Pinpoint the cell where the given text exists, returning its (X, Y) midpoint coordinate. 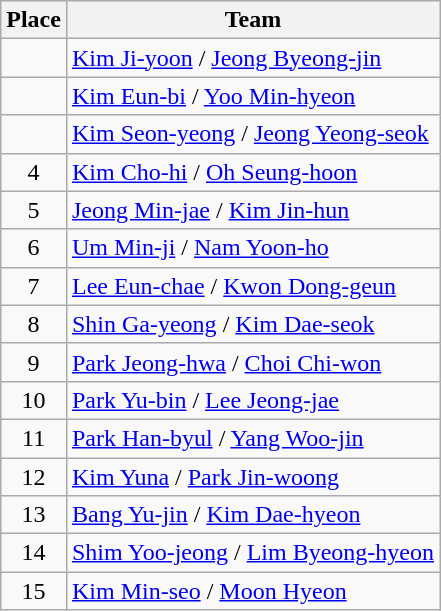
9 (34, 362)
5 (34, 210)
14 (34, 553)
Kim Seon-yeong / Jeong Yeong-seok (252, 134)
8 (34, 324)
12 (34, 477)
10 (34, 400)
Park Jeong-hwa / Choi Chi-won (252, 362)
Kim Min-seo / Moon Hyeon (252, 591)
Park Yu-bin / Lee Jeong-jae (252, 400)
15 (34, 591)
Team (252, 20)
Lee Eun-chae / Kwon Dong-geun (252, 286)
Kim Ji-yoon / Jeong Byeong-jin (252, 58)
13 (34, 515)
4 (34, 172)
Bang Yu-jin / Kim Dae-hyeon (252, 515)
Shim Yoo-jeong / Lim Byeong-hyeon (252, 553)
Kim Yuna / Park Jin-woong (252, 477)
Park Han-byul / Yang Woo-jin (252, 438)
Shin Ga-yeong / Kim Dae-seok (252, 324)
6 (34, 248)
Jeong Min-jae / Kim Jin-hun (252, 210)
Kim Cho-hi / Oh Seung-hoon (252, 172)
11 (34, 438)
Kim Eun-bi / Yoo Min-hyeon (252, 96)
7 (34, 286)
Um Min-ji / Nam Yoon-ho (252, 248)
Place (34, 20)
